Return the (X, Y) coordinate for the center point of the cell that contains the specified text.  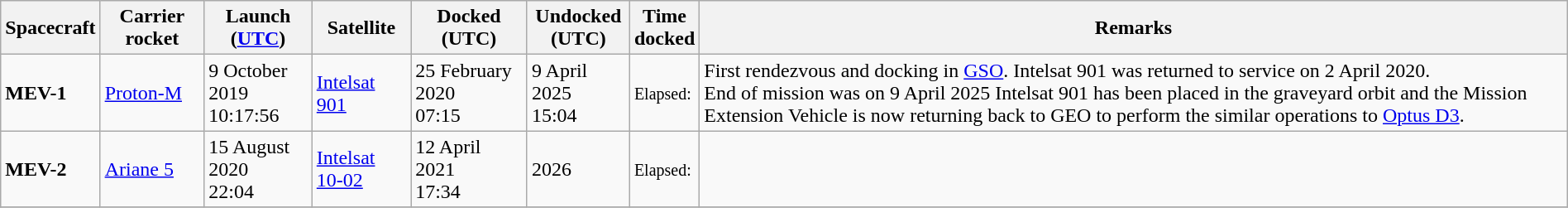
12 April 202117:34 (470, 169)
Launch(UTC) (258, 28)
Undocked(UTC) (578, 28)
MEV-2 (50, 169)
9 April 202515:04 (578, 93)
Carrier rocket (152, 28)
MEV-1 (50, 93)
Intelsat 10-02 (361, 169)
Timedocked (664, 28)
2026 (578, 169)
Remarks (1133, 28)
Proton-M (152, 93)
Docked(UTC) (470, 28)
Satellite (361, 28)
9 October 201910:17:56 (258, 93)
Ariane 5 (152, 169)
Intelsat 901 (361, 93)
Spacecraft (50, 28)
25 February 202007:15 (470, 93)
15 August 202022:04 (258, 169)
